Identify which cell holds the provided text, then report its [x, y] central coordinate. 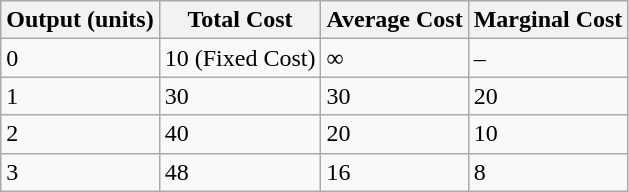
10 [548, 134]
8 [548, 172]
10 (Fixed Cost) [240, 58]
40 [240, 134]
Average Cost [394, 20]
∞ [394, 58]
0 [80, 58]
16 [394, 172]
Total Cost [240, 20]
3 [80, 172]
Output (units) [80, 20]
2 [80, 134]
Marginal Cost [548, 20]
1 [80, 96]
– [548, 58]
48 [240, 172]
